Return [X, Y] of the center of cell containing provided text 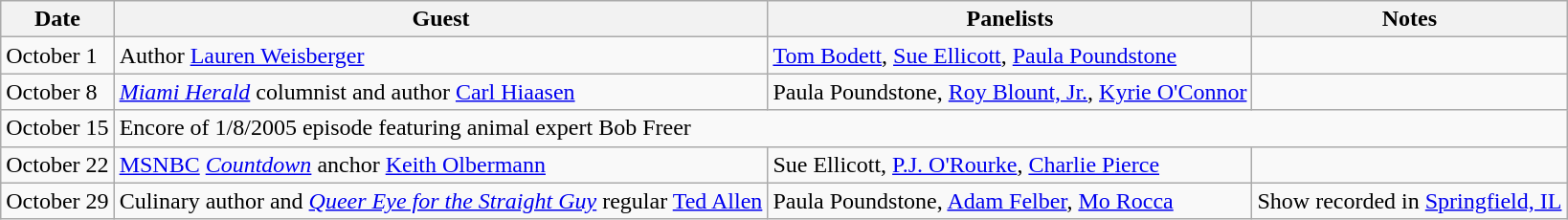
October 15 [57, 128]
October 8 [57, 92]
Show recorded in Springfield, IL [1409, 201]
Culinary author and Queer Eye for the Straight Guy regular Ted Allen [440, 201]
Notes [1409, 19]
MSNBC Countdown anchor Keith Olbermann [440, 165]
Sue Ellicott, P.J. O'Rourke, Charlie Pierce [1010, 165]
October 1 [57, 55]
Miami Herald columnist and author Carl Hiaasen [440, 92]
Tom Bodett, Sue Ellicott, Paula Poundstone [1010, 55]
Encore of 1/8/2005 episode featuring animal expert Bob Freer [840, 128]
October 29 [57, 201]
Date [57, 19]
Panelists [1010, 19]
Author Lauren Weisberger [440, 55]
Guest [440, 19]
October 22 [57, 165]
Paula Poundstone, Adam Felber, Mo Rocca [1010, 201]
Paula Poundstone, Roy Blount, Jr., Kyrie O'Connor [1010, 92]
